Find where the given text appears and provide that cell's center as (x, y) coordinate. 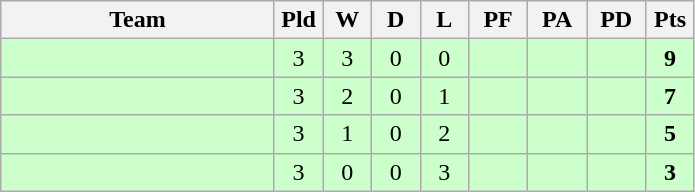
PF (498, 20)
9 (670, 58)
5 (670, 134)
D (396, 20)
Team (138, 20)
7 (670, 96)
W (348, 20)
PA (558, 20)
Pts (670, 20)
PD (616, 20)
L (444, 20)
Pld (298, 20)
